Locate the cell with the specified text and output its [X, Y] center coordinate. 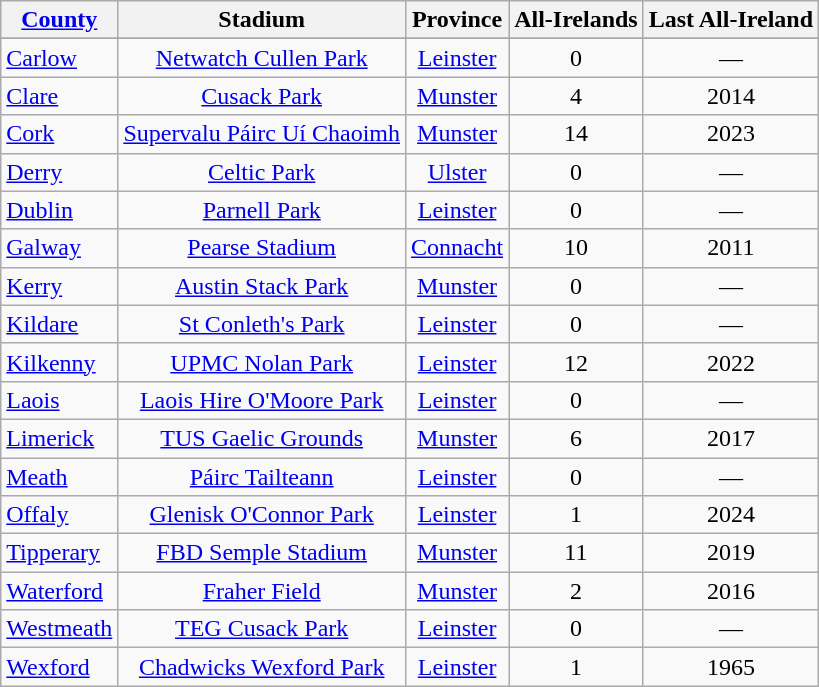
Tipperary [60, 553]
2019 [730, 553]
Ulster [458, 172]
2014 [730, 96]
FBD Semple Stadium [262, 553]
Celtic Park [262, 172]
Wexford [60, 667]
6 [576, 438]
Austin Stack Park [262, 286]
4 [576, 96]
Connacht [458, 248]
2011 [730, 248]
Stadium [262, 20]
2 [576, 591]
2016 [730, 591]
Limerick [60, 438]
County [60, 20]
Pearse Stadium [262, 248]
Kilkenny [60, 362]
2022 [730, 362]
11 [576, 553]
Páirc Tailteann [262, 477]
Westmeath [60, 629]
Cork [60, 134]
Meath [60, 477]
14 [576, 134]
Netwatch Cullen Park [262, 58]
TUS Gaelic Grounds [262, 438]
10 [576, 248]
Kildare [60, 324]
1965 [730, 667]
Derry [60, 172]
Clare [60, 96]
Waterford [60, 591]
Province [458, 20]
UPMC Nolan Park [262, 362]
Dublin [60, 210]
Carlow [60, 58]
Cusack Park [262, 96]
Offaly [60, 515]
Kerry [60, 286]
2023 [730, 134]
Supervalu Páirc Uí Chaoimh [262, 134]
Last All-Ireland [730, 20]
Laois [60, 400]
All-Irelands [576, 20]
Glenisk O'Connor Park [262, 515]
2024 [730, 515]
Galway [60, 248]
St Conleth's Park [262, 324]
2017 [730, 438]
Fraher Field [262, 591]
Laois Hire O'Moore Park [262, 400]
Chadwicks Wexford Park [262, 667]
TEG Cusack Park [262, 629]
Parnell Park [262, 210]
12 [576, 362]
